Determine the [X, Y] coordinate at the center of the cell enclosing the given text.  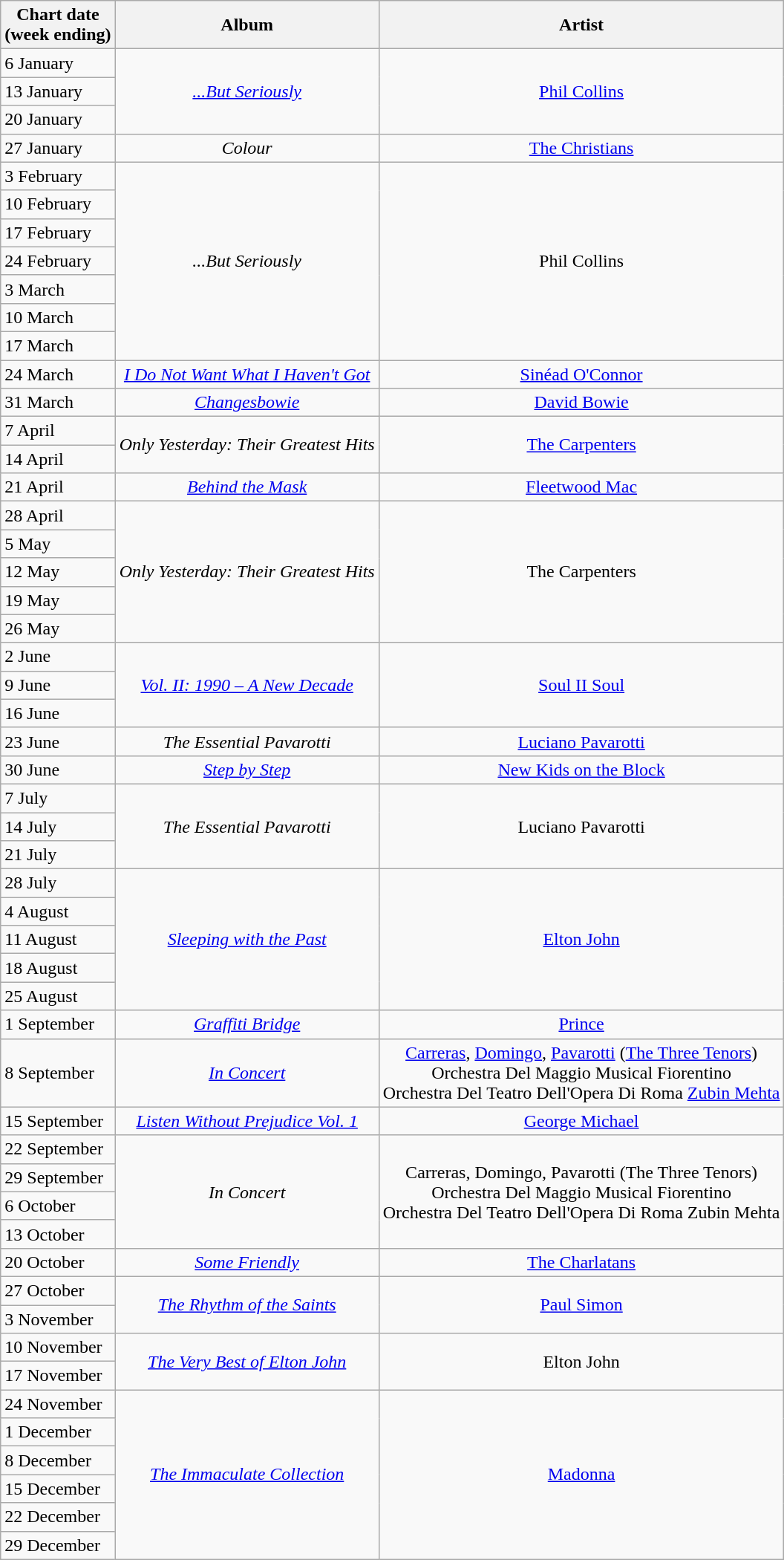
10 November [58, 1348]
Graffiti Bridge [246, 1024]
3 March [58, 289]
24 November [58, 1404]
George Michael [581, 1121]
29 December [58, 1545]
14 July [58, 827]
15 December [58, 1489]
New Kids on the Block [581, 770]
11 August [58, 940]
Album [246, 25]
8 December [58, 1460]
21 July [58, 855]
Sinéad O'Connor [581, 374]
7 April [58, 431]
The Christians [581, 148]
20 January [58, 120]
2 June [58, 657]
6 October [58, 1206]
Vol. II: 1990 – A New Decade [246, 685]
14 April [58, 459]
27 January [58, 148]
Behind the Mask [246, 487]
1 September [58, 1024]
22 December [58, 1517]
16 June [58, 713]
9 June [58, 685]
The Very Best of Elton John [246, 1362]
28 April [58, 516]
Some Friendly [246, 1262]
13 January [58, 91]
22 September [58, 1149]
20 October [58, 1262]
17 November [58, 1376]
Soul II Soul [581, 685]
Fleetwood Mac [581, 487]
7 July [58, 798]
24 March [58, 374]
Step by Step [246, 770]
27 October [58, 1290]
Sleeping with the Past [246, 940]
10 March [58, 317]
8 September [58, 1073]
5 May [58, 544]
Artist [581, 25]
19 May [58, 600]
10 February [58, 204]
30 June [58, 770]
3 February [58, 176]
24 February [58, 261]
26 May [58, 628]
15 September [58, 1121]
Paul Simon [581, 1304]
31 March [58, 403]
1 December [58, 1432]
18 August [58, 968]
Chart date(week ending) [58, 25]
I Do Not Want What I Haven't Got [246, 374]
29 September [58, 1177]
21 April [58, 487]
The Rhythm of the Saints [246, 1304]
12 May [58, 572]
28 July [58, 883]
Listen Without Prejudice Vol. 1 [246, 1121]
Madonna [581, 1475]
4 August [58, 911]
17 March [58, 345]
3 November [58, 1319]
23 June [58, 741]
25 August [58, 996]
17 February [58, 233]
Colour [246, 148]
Changesbowie [246, 403]
David Bowie [581, 403]
The Charlatans [581, 1262]
6 January [58, 63]
The Immaculate Collection [246, 1475]
Prince [581, 1024]
13 October [58, 1234]
